For the text-containing cell, return its midpoint in [x, y] coordinate format. 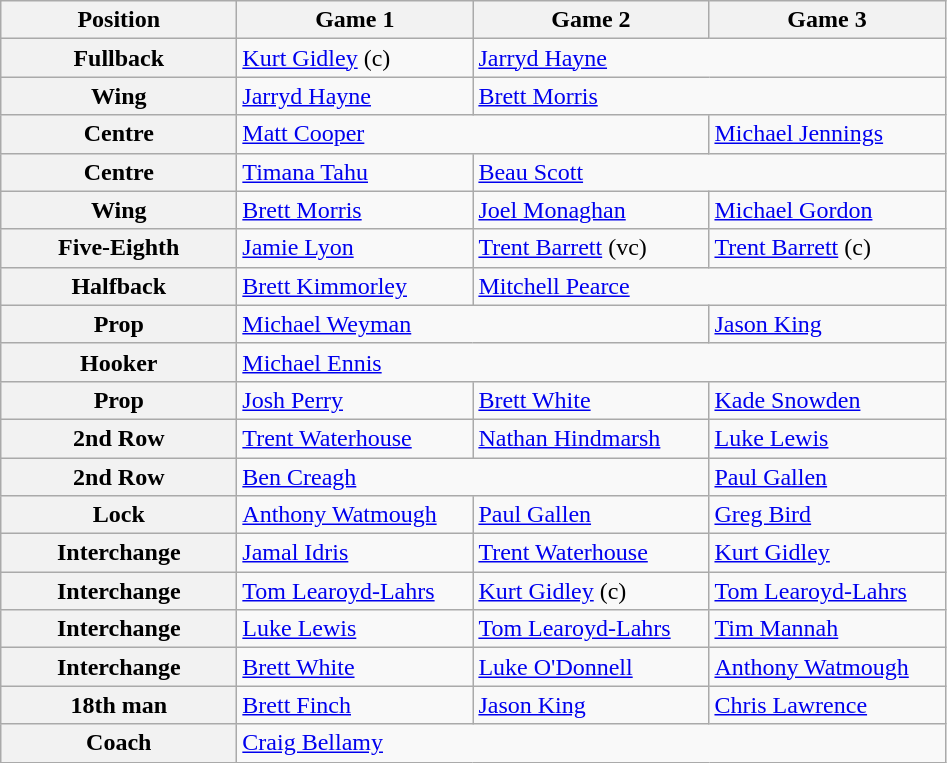
Matt Cooper [473, 134]
Game 1 [355, 20]
Fullback [119, 58]
18th man [119, 705]
Trent Barrett (c) [827, 248]
Greg Bird [827, 515]
Beau Scott [709, 172]
Michael Weyman [473, 324]
Luke O'Donnell [591, 667]
Tim Mannah [827, 629]
Halfback [119, 286]
Coach [119, 743]
Kade Snowden [827, 400]
Chris Lawrence [827, 705]
Kurt Gidley [827, 553]
Craig Bellamy [591, 743]
Trent Barrett (vc) [591, 248]
Michael Ennis [591, 362]
Jamie Lyon [355, 248]
Nathan Hindmarsh [591, 438]
Michael Jennings [827, 134]
Joel Monaghan [591, 210]
Position [119, 20]
Brett Finch [355, 705]
Mitchell Pearce [709, 286]
Ben Creagh [473, 477]
Five-Eighth [119, 248]
Game 2 [591, 20]
Game 3 [827, 20]
Brett Kimmorley [355, 286]
Josh Perry [355, 400]
Hooker [119, 362]
Timana Tahu [355, 172]
Michael Gordon [827, 210]
Lock [119, 515]
Jamal Idris [355, 553]
